Find where the given text appears and provide that cell's center as (x, y) coordinate. 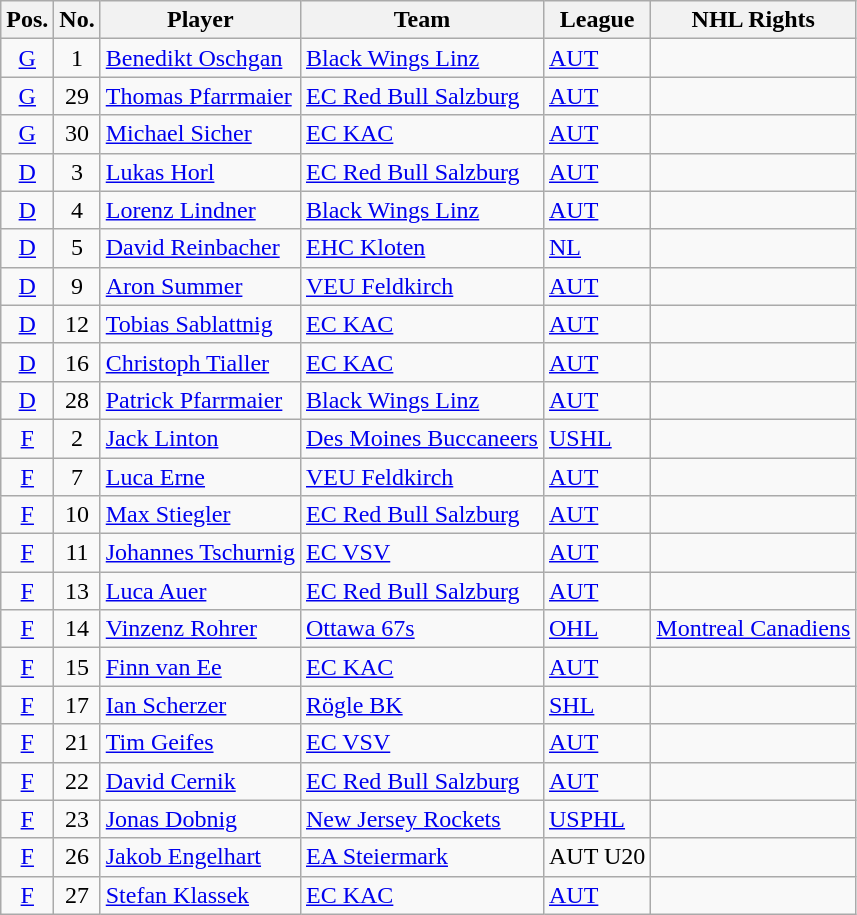
Jonas Dobnig (200, 819)
Jakob Engelhart (200, 857)
Jack Linton (200, 438)
Max Stiegler (200, 515)
27 (77, 895)
Tobias Sablattnig (200, 324)
No. (77, 20)
Johannes Tschurnig (200, 553)
Patrick Pfarrmaier (200, 400)
5 (77, 248)
21 (77, 743)
15 (77, 667)
2 (77, 438)
17 (77, 705)
EHC Kloten (422, 248)
NHL Rights (754, 20)
Ian Scherzer (200, 705)
7 (77, 477)
Ottawa 67s (422, 629)
AUT U20 (596, 857)
League (596, 20)
Luca Erne (200, 477)
Tim Geifes (200, 743)
Michael Sicher (200, 134)
Des Moines Buccaneers (422, 438)
David Reinbacher (200, 248)
23 (77, 819)
Aron Summer (200, 286)
Thomas Pfarrmaier (200, 96)
EA Steiermark (422, 857)
10 (77, 515)
Player (200, 20)
Stefan Klassek (200, 895)
USPHL (596, 819)
David Cernik (200, 781)
Finn van Ee (200, 667)
4 (77, 210)
Montreal Canadiens (754, 629)
13 (77, 591)
Vinzenz Rohrer (200, 629)
Pos. (28, 20)
NL (596, 248)
USHL (596, 438)
22 (77, 781)
28 (77, 400)
SHL (596, 705)
16 (77, 362)
1 (77, 58)
Team (422, 20)
Christoph Tialler (200, 362)
Benedikt Oschgan (200, 58)
New Jersey Rockets (422, 819)
26 (77, 857)
Lorenz Lindner (200, 210)
Lukas Horl (200, 172)
9 (77, 286)
Rögle BK (422, 705)
14 (77, 629)
OHL (596, 629)
3 (77, 172)
Luca Auer (200, 591)
30 (77, 134)
11 (77, 553)
12 (77, 324)
29 (77, 96)
